Identify which cell holds the provided text, then report its (x, y) central coordinate. 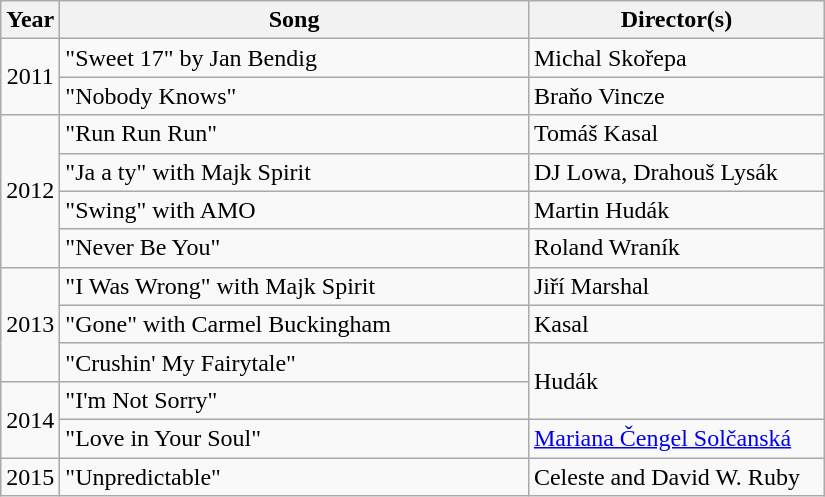
2012 (30, 191)
"Run Run Run" (294, 134)
Celeste and David W. Ruby (676, 477)
Director(s) (676, 20)
Roland Wraník (676, 248)
Braňo Vincze (676, 96)
2015 (30, 477)
"Nobody Knows" (294, 96)
Tomáš Kasal (676, 134)
"Never Be You" (294, 248)
"I Was Wrong" with Majk Spirit (294, 286)
Song (294, 20)
"Unpredictable" (294, 477)
Year (30, 20)
"Love in Your Soul" (294, 438)
Mariana Čengel Solčanská (676, 438)
Michal Skořepa (676, 58)
"Ja a ty" with Majk Spirit (294, 172)
Hudák (676, 381)
"I'm Not Sorry" (294, 400)
"Sweet 17" by Jan Bendig (294, 58)
"Swing" with AMO (294, 210)
Martin Hudák (676, 210)
Kasal (676, 324)
DJ Lowa, Drahouš Lysák (676, 172)
2014 (30, 419)
"Gone" with Carmel Buckingham (294, 324)
2013 (30, 324)
2011 (30, 77)
Jiří Marshal (676, 286)
"Crushin' My Fairytale" (294, 362)
